Determine the [x, y] coordinate at the center of the cell enclosing the given text.  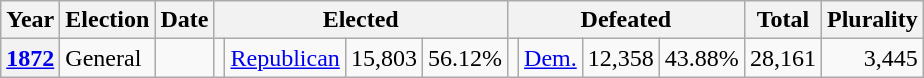
1872 [30, 58]
3,445 [872, 58]
Dem. [551, 58]
Defeated [626, 20]
Plurality [872, 20]
Republican [285, 58]
General [108, 58]
Elected [361, 20]
56.12% [464, 58]
Election [108, 20]
12,358 [620, 58]
28,161 [782, 58]
43.88% [702, 58]
15,803 [384, 58]
Date [184, 20]
Total [782, 20]
Year [30, 20]
